Capture the cell that displays the provided text and extract its [X, Y] central coordinate. 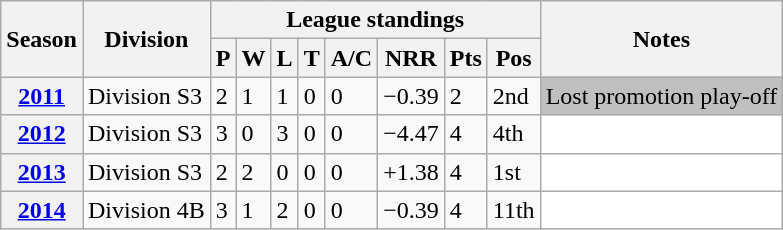
−4.47 [412, 134]
Season [42, 39]
L [284, 58]
Division [146, 39]
+1.38 [412, 172]
Pos [514, 58]
1st [514, 172]
4th [514, 134]
Pts [466, 58]
Division 4B [146, 210]
P [223, 58]
T [312, 58]
NRR [412, 58]
11th [514, 210]
Lost promotion play-off [662, 96]
2012 [42, 134]
2011 [42, 96]
W [254, 58]
2014 [42, 210]
Notes [662, 39]
A/C [351, 58]
League standings [375, 20]
2013 [42, 172]
2nd [514, 96]
